Pinpoint the cell where the given text exists, returning its (x, y) midpoint coordinate. 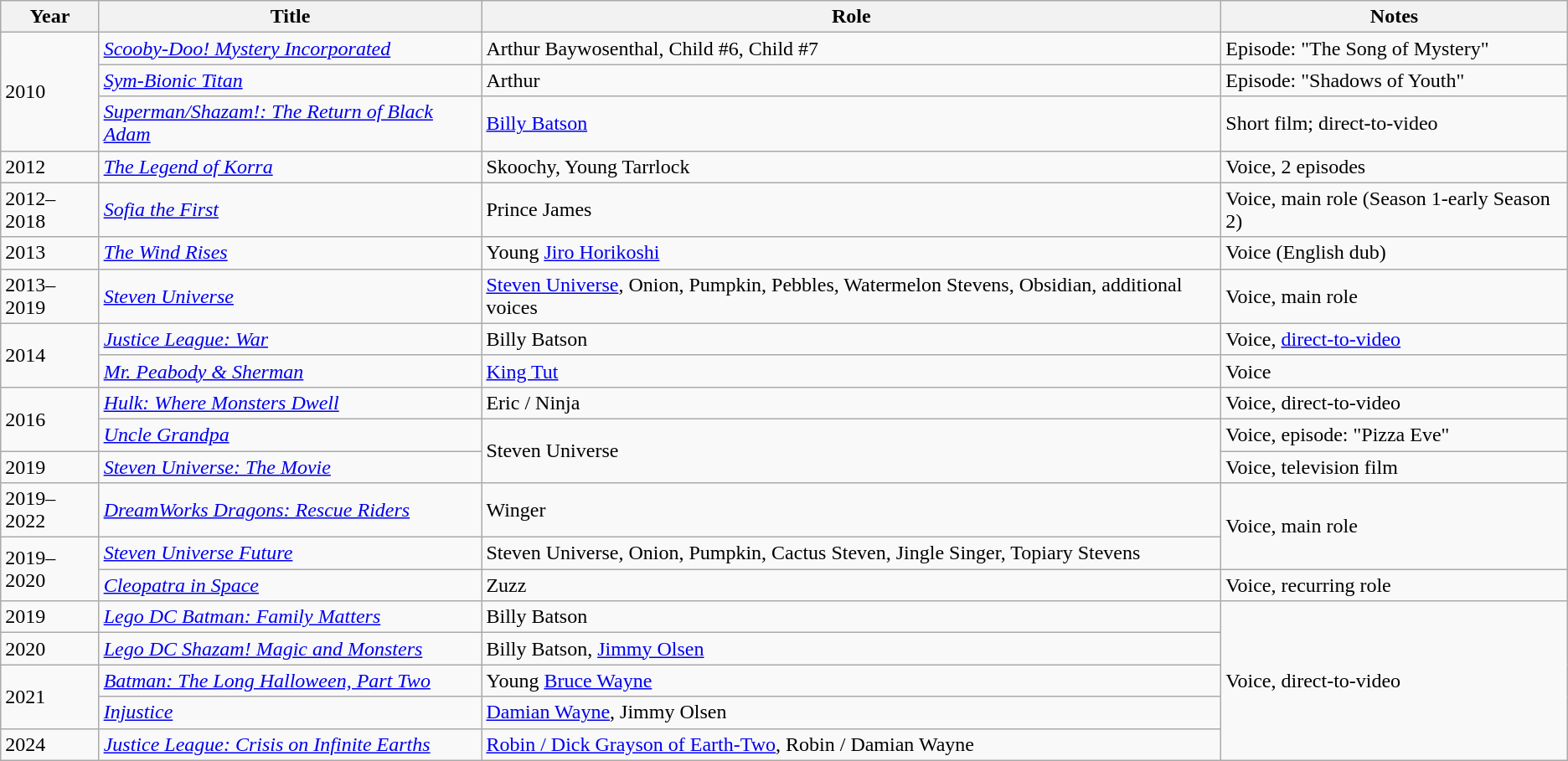
Young Bruce Wayne (851, 681)
Steven Universe: The Movie (290, 466)
Justice League: War (290, 339)
Year (50, 17)
2013–2019 (50, 296)
2014 (50, 355)
Skoochy, Young Tarrlock (851, 167)
Voice, episode: "Pizza Eve" (1394, 434)
2016 (50, 419)
Eric / Ninja (851, 403)
2012–2018 (50, 209)
Episode: "The Song of Mystery" (1394, 49)
Lego DC Batman: Family Matters (290, 617)
Uncle Grandpa (290, 434)
Role (851, 17)
Injustice (290, 712)
Steven Universe, Onion, Pumpkin, Cactus Steven, Jingle Singer, Topiary Stevens (851, 553)
Title (290, 17)
2021 (50, 697)
Steven Universe Future (290, 553)
Voice (1394, 371)
Arthur (851, 80)
Billy Batson, Jimmy Olsen (851, 649)
Lego DC Shazam! Magic and Monsters (290, 649)
Young Jiro Horikoshi (851, 253)
2012 (50, 167)
Damian Wayne, Jimmy Olsen (851, 712)
Winger (851, 511)
Hulk: Where Monsters Dwell (290, 403)
2010 (50, 92)
Voice, 2 episodes (1394, 167)
Notes (1394, 17)
Justice League: Crisis on Infinite Earths (290, 744)
2019–2020 (50, 569)
Mr. Peabody & Sherman (290, 371)
Robin / Dick Grayson of Earth-Two, Robin / Damian Wayne (851, 744)
2013 (50, 253)
Zuzz (851, 585)
Sym-Bionic Titan (290, 80)
DreamWorks Dragons: Rescue Riders (290, 511)
Voice (English dub) (1394, 253)
King Tut (851, 371)
Voice, main role (Season 1-early Season 2) (1394, 209)
The Wind Rises (290, 253)
Voice, television film (1394, 466)
Arthur Baywosenthal, Child #6, Child #7 (851, 49)
Prince James (851, 209)
The Legend of Korra (290, 167)
Cleopatra in Space (290, 585)
2024 (50, 744)
2020 (50, 649)
Sofia the First (290, 209)
Batman: The Long Halloween, Part Two (290, 681)
Voice, recurring role (1394, 585)
Steven Universe, Onion, Pumpkin, Pebbles, Watermelon Stevens, Obsidian, additional voices (851, 296)
Superman/Shazam!: The Return of Black Adam (290, 124)
2019–2022 (50, 511)
Episode: "Shadows of Youth" (1394, 80)
Scooby-Doo! Mystery Incorporated (290, 49)
Short film; direct-to-video (1394, 124)
